Extract the (X, Y) coordinate from the center of the cell holding the provided text.  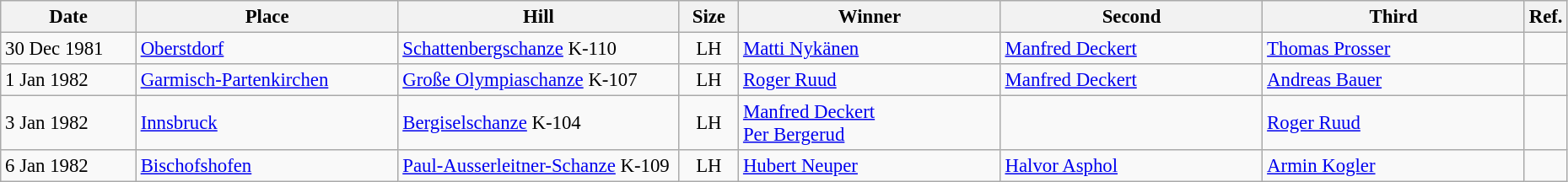
Ref. (1545, 17)
Oberstdorf (267, 49)
1 Jan 1982 (69, 80)
Size (709, 17)
Date (69, 17)
Schattenbergschanze K-110 (538, 49)
Manfred Deckert Per Bergerud (870, 123)
Second (1132, 17)
3 Jan 1982 (69, 123)
30 Dec 1981 (69, 49)
Andreas Bauer (1393, 80)
Innsbruck (267, 123)
Third (1393, 17)
Große Olympiaschanze K-107 (538, 80)
Winner (870, 17)
Matti Nykänen (870, 49)
Paul-Ausserleitner-Schanze K-109 (538, 166)
Hill (538, 17)
Place (267, 17)
Armin Kogler (1393, 166)
Thomas Prosser (1393, 49)
Bergiselschanze K-104 (538, 123)
Hubert Neuper (870, 166)
6 Jan 1982 (69, 166)
Halvor Asphol (1132, 166)
Garmisch-Partenkirchen (267, 80)
Bischofshofen (267, 166)
